Locate the cell with the specified text and output its (X, Y) center coordinate. 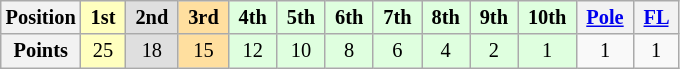
10th (547, 17)
Points (41, 51)
3rd (203, 17)
18 (152, 51)
8th (446, 17)
15 (203, 51)
2 (494, 51)
8 (349, 51)
6th (349, 17)
25 (104, 51)
4 (446, 51)
FL (656, 17)
6 (397, 51)
7th (397, 17)
4th (253, 17)
5th (301, 17)
12 (253, 51)
10 (301, 51)
9th (494, 17)
2nd (152, 17)
1st (104, 17)
Position (41, 17)
Pole (604, 17)
